For the text-containing cell, return its midpoint in (X, Y) coordinate format. 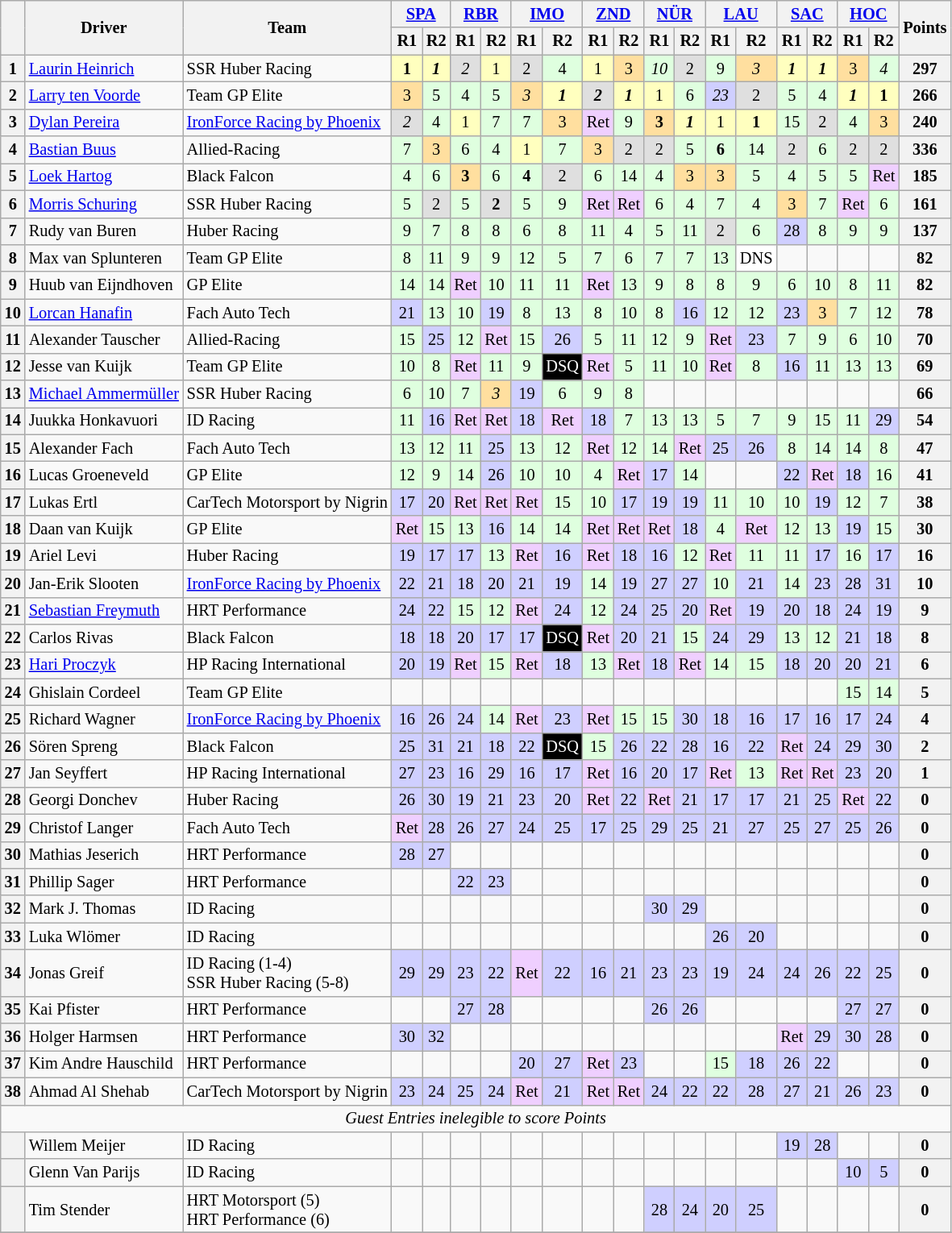
336 (925, 150)
161 (925, 204)
Jan Seyffert (104, 774)
41 (925, 475)
Georgi Donchev (104, 800)
Sören Spreng (104, 746)
Lucas Groeneveld (104, 475)
Carlos Rivas (104, 637)
SAC (807, 14)
Richard Wagner (104, 719)
70 (925, 339)
Team (287, 27)
33 (13, 936)
Kai Pfister (104, 1010)
Mathias Jeserich (104, 855)
Rudy van Buren (104, 231)
Kim Andre Hauschild (104, 1064)
Morris Schuring (104, 204)
Juukka Honkavuori (104, 421)
47 (925, 448)
Lukas Ertl (104, 502)
Christof Langer (104, 828)
Driver (104, 27)
Jonas Greif (104, 973)
SPA (421, 14)
Dylan Pereira (104, 122)
Jesse van Kuijk (104, 367)
35 (13, 1010)
66 (925, 394)
Michael Ammermüller (104, 394)
Bastian Buus (104, 150)
297 (925, 68)
78 (925, 313)
Lorcan Hanafin (104, 313)
NÜR (675, 14)
Loek Hartog (104, 176)
36 (13, 1037)
IMO (547, 14)
240 (925, 122)
ID Racing (1-4) SSR Huber Racing (5-8) (287, 973)
HRT Motorsport (5) HRT Performance (6) (287, 1210)
Sebastian Freymuth (104, 611)
Larry ten Voorde (104, 95)
Phillip Sager (104, 882)
69 (925, 367)
LAU (741, 14)
34 (13, 973)
Hari Proczyk (104, 665)
RBR (480, 14)
Alexander Tauscher (104, 339)
Daan van Kuijk (104, 529)
Laurin Heinrich (104, 68)
Ariel Levi (104, 556)
54 (925, 421)
Glenn Van Parijs (104, 1173)
Luka Wlömer (104, 936)
Guest Entries inelegible to score Points (476, 1119)
Max van Splunteren (104, 258)
Points (925, 27)
266 (925, 95)
185 (925, 176)
HOC (868, 14)
DNS (756, 258)
Alexander Fach (104, 448)
Tim Stender (104, 1210)
Mark J. Thomas (104, 909)
Ghislain Cordeel (104, 692)
ZND (613, 14)
Jan-Erik Slooten (104, 583)
137 (925, 231)
Ahmad Al Shehab (104, 1091)
Holger Harmsen (104, 1037)
Huub van Eijndhoven (104, 285)
37 (13, 1064)
Willem Meijer (104, 1145)
